Determine the (X, Y) coordinate at the center of the cell enclosing the given text.  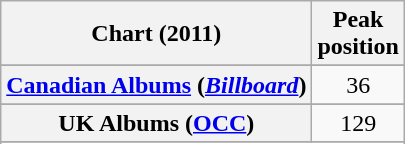
Chart (2011) (156, 34)
36 (358, 85)
129 (358, 123)
Peakposition (358, 34)
Canadian Albums (Billboard) (156, 85)
UK Albums (OCC) (156, 123)
